Scan for the cell matching the given text and deliver its (x, y) coordinate at center. 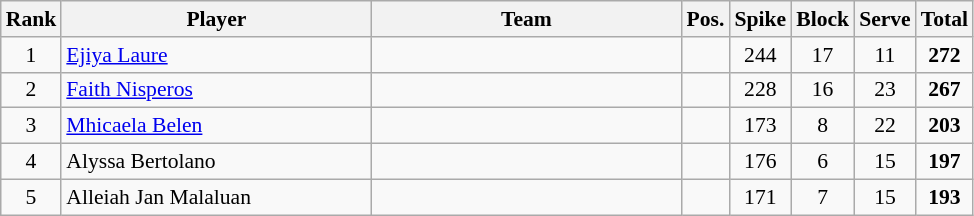
Mhicaela Belen (216, 126)
Block (822, 19)
16 (822, 90)
Alyssa Bertolano (216, 162)
11 (885, 55)
Player (216, 19)
2 (32, 90)
Pos. (706, 19)
23 (885, 90)
Spike (760, 19)
8 (822, 126)
1 (32, 55)
193 (944, 197)
Ejiya Laure (216, 55)
4 (32, 162)
173 (760, 126)
17 (822, 55)
267 (944, 90)
Serve (885, 19)
171 (760, 197)
203 (944, 126)
228 (760, 90)
272 (944, 55)
22 (885, 126)
197 (944, 162)
Alleiah Jan Malaluan (216, 197)
6 (822, 162)
244 (760, 55)
Rank (32, 19)
Total (944, 19)
5 (32, 197)
3 (32, 126)
Faith Nisperos (216, 90)
7 (822, 197)
176 (760, 162)
Team (526, 19)
